Find where the given text appears and provide that cell's center as (x, y) coordinate. 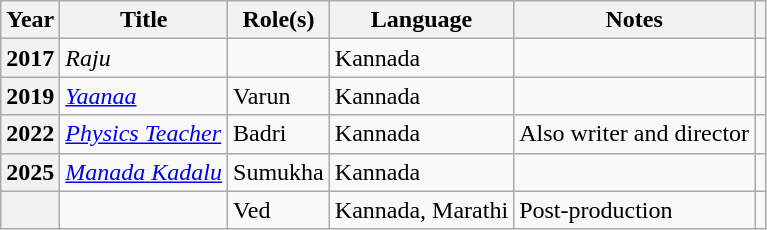
Notes (634, 20)
Raju (144, 58)
Badri (279, 134)
Varun (279, 96)
Language (421, 20)
Post-production (634, 210)
2019 (30, 96)
Title (144, 20)
Manada Kadalu (144, 172)
2017 (30, 58)
Sumukha (279, 172)
2022 (30, 134)
Physics Teacher (144, 134)
Also writer and director (634, 134)
Year (30, 20)
Yaanaa (144, 96)
Role(s) (279, 20)
Ved (279, 210)
Kannada, Marathi (421, 210)
2025 (30, 172)
